Return the (x, y) coordinate for the center point of the cell that contains the specified text.  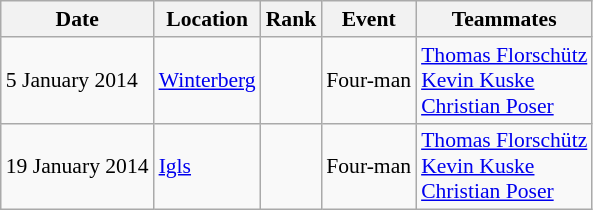
Igls (208, 166)
19 January 2014 (78, 166)
5 January 2014 (78, 80)
Winterberg (208, 80)
Teammates (504, 19)
Rank (292, 19)
Event (368, 19)
Date (78, 19)
Location (208, 19)
